Detect which cell encompasses the target text, then output its [x, y] center coordinate. 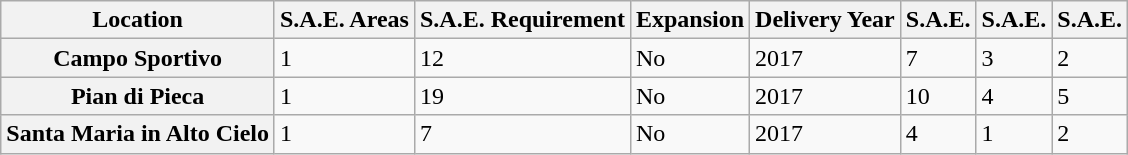
10 [938, 96]
Location [138, 20]
12 [522, 58]
S.A.E. Areas [344, 20]
Delivery Year [826, 20]
5 [1090, 96]
Expansion [690, 20]
Campo Sportivo [138, 58]
Santa Maria in Alto Cielo [138, 134]
3 [1014, 58]
S.A.E. Requirement [522, 20]
Pian di Pieca [138, 96]
19 [522, 96]
